Scan for the cell matching the given text and deliver its (x, y) coordinate at center. 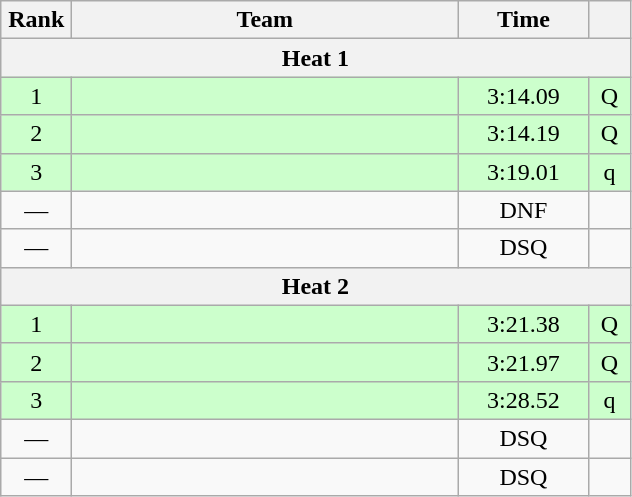
3:14.09 (524, 96)
3:21.97 (524, 362)
Heat 2 (316, 286)
3:19.01 (524, 172)
Rank (36, 20)
Team (265, 20)
Heat 1 (316, 58)
Time (524, 20)
3:14.19 (524, 134)
DNF (524, 210)
3:21.38 (524, 324)
3:28.52 (524, 400)
